From the cell containing the given text, extract its center point as (X, Y) coordinate. 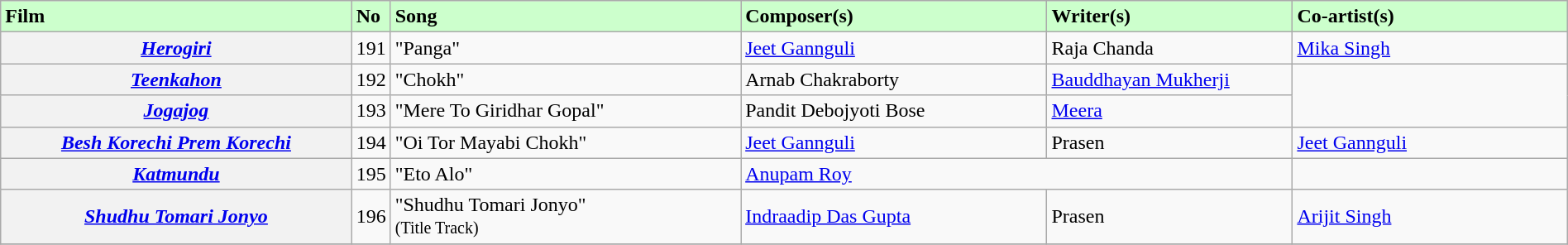
Indraadip Das Gupta (894, 217)
Pandit Debojyoti Bose (894, 111)
Jogajog (176, 111)
Katmundu (176, 174)
191 (370, 48)
Arnab Chakraborty (894, 79)
Arijit Singh (1430, 217)
194 (370, 142)
"Panga" (566, 48)
Film (176, 17)
"Chokh" (566, 79)
Besh Korechi Prem Korechi (176, 142)
Meera (1169, 111)
Writer(s) (1169, 17)
Song (566, 17)
192 (370, 79)
No (370, 17)
Co-artist(s) (1430, 17)
193 (370, 111)
"Mere To Giridhar Gopal" (566, 111)
Herogiri (176, 48)
"Eto Alo" (566, 174)
Composer(s) (894, 17)
195 (370, 174)
Raja Chanda (1169, 48)
Shudhu Tomari Jonyo (176, 217)
"Shudhu Tomari Jonyo"(Title Track) (566, 217)
"Oi Tor Mayabi Chokh" (566, 142)
Mika Singh (1430, 48)
Teenkahon (176, 79)
196 (370, 217)
Bauddhayan Mukherji (1169, 79)
Anupam Roy (1017, 174)
